Determine the [X, Y] coordinate at the center of the cell enclosing the given text.  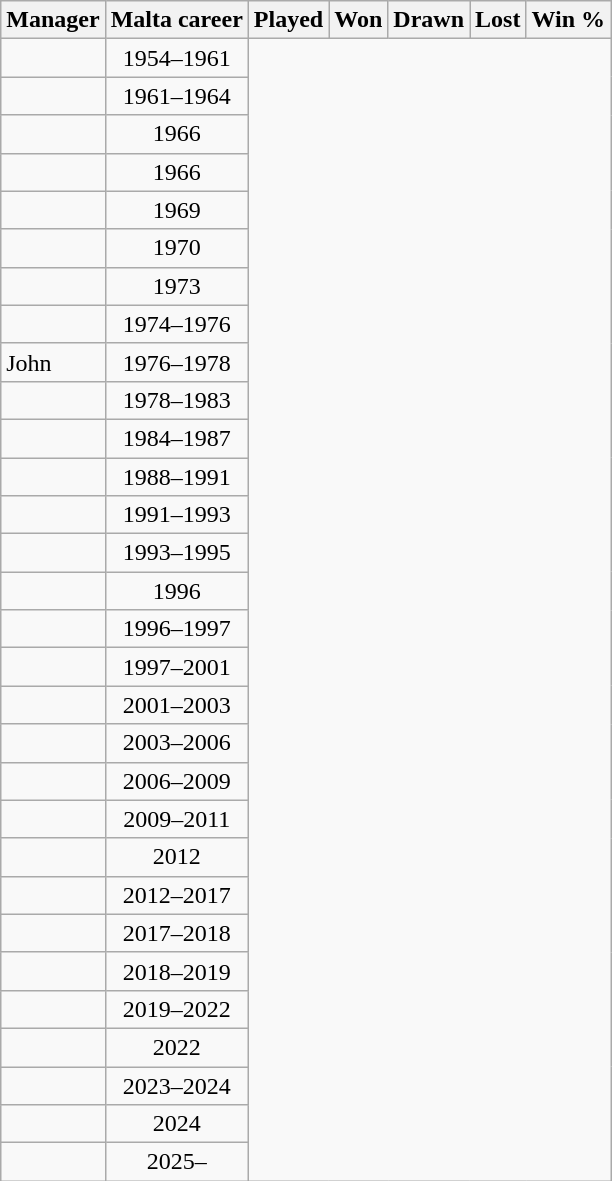
2006–2009 [176, 781]
2023–2024 [176, 1085]
2012 [176, 857]
1969 [176, 210]
1976–1978 [176, 362]
1996–1997 [176, 629]
1954–1961 [176, 58]
2017–2018 [176, 933]
1978–1983 [176, 400]
1988–1991 [176, 477]
1997–2001 [176, 667]
2022 [176, 1047]
2019–2022 [176, 1009]
Win % [568, 20]
2003–2006 [176, 743]
2012–2017 [176, 895]
1991–1993 [176, 515]
2001–2003 [176, 705]
1993–1995 [176, 553]
John [53, 362]
Malta career [176, 20]
2009–2011 [176, 819]
1973 [176, 286]
2018–2019 [176, 971]
1970 [176, 248]
Manager [53, 20]
1974–1976 [176, 324]
1984–1987 [176, 438]
Played [288, 20]
1961–1964 [176, 96]
Drawn [429, 20]
1996 [176, 591]
2024 [176, 1124]
Lost [498, 20]
Won [358, 20]
2025– [176, 1162]
